Extract the (x, y) coordinate from the center of the cell holding the provided text.  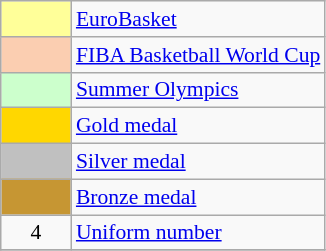
Summer Olympics (198, 90)
4 (36, 233)
Gold medal (198, 126)
FIBA Basketball World Cup (198, 55)
EuroBasket (198, 19)
Bronze medal (198, 197)
Silver medal (198, 162)
Uniform number (198, 233)
